Capture the cell that displays the provided text and extract its [X, Y] central coordinate. 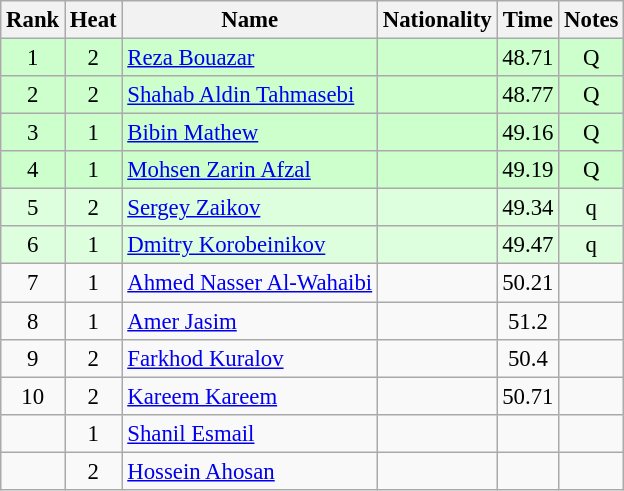
Mohsen Zarin Afzal [250, 170]
4 [33, 170]
49.19 [528, 170]
Farkhod Kuralov [250, 358]
8 [33, 321]
Nationality [436, 20]
Hossein Ahosan [250, 471]
Reza Bouazar [250, 58]
48.77 [528, 95]
49.47 [528, 245]
Name [250, 20]
3 [33, 133]
10 [33, 396]
Rank [33, 20]
Sergey Zaikov [250, 208]
49.16 [528, 133]
6 [33, 245]
50.71 [528, 396]
51.2 [528, 321]
50.21 [528, 283]
Dmitry Korobeinikov [250, 245]
50.4 [528, 358]
5 [33, 208]
Shanil Esmail [250, 433]
9 [33, 358]
Kareem Kareem [250, 396]
Amer Jasim [250, 321]
7 [33, 283]
Shahab Aldin Tahmasebi [250, 95]
49.34 [528, 208]
Heat [94, 20]
Bibin Mathew [250, 133]
Time [528, 20]
Ahmed Nasser Al-Wahaibi [250, 283]
48.71 [528, 58]
Notes [592, 20]
